Find where the given text appears and provide that cell's center as [x, y] coordinate. 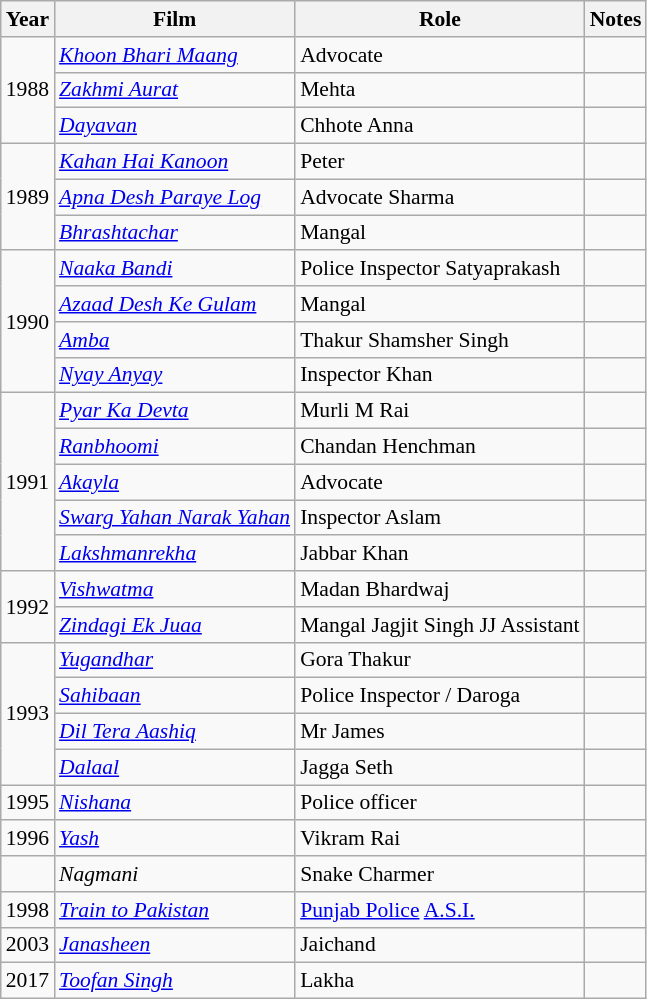
1998 [28, 910]
Janasheen [174, 945]
Train to Pakistan [174, 910]
1989 [28, 198]
Mangal Jagjit Singh JJ Assistant [440, 625]
Naaka Bandi [174, 269]
Toofan Singh [174, 981]
Sahibaan [174, 696]
Yugandhar [174, 660]
Vikram Rai [440, 839]
Akayla [174, 482]
Police officer [440, 803]
Year [28, 19]
Jabbar Khan [440, 554]
Punjab Police A.S.I. [440, 910]
Lakha [440, 981]
Dalaal [174, 767]
Inspector Khan [440, 375]
Amba [174, 340]
Mehta [440, 90]
1990 [28, 322]
Lakshmanrekha [174, 554]
Snake Charmer [440, 874]
Dil Tera Aashiq [174, 732]
2017 [28, 981]
Thakur Shamsher Singh [440, 340]
Notes [616, 19]
Vishwatma [174, 589]
Jaichand [440, 945]
Pyar Ka Devta [174, 411]
Swarg Yahan Narak Yahan [174, 518]
Azaad Desh Ke Gulam [174, 304]
Film [174, 19]
Gora Thakur [440, 660]
Inspector Aslam [440, 518]
Khoon Bhari Maang [174, 55]
Nagmani [174, 874]
Peter [440, 162]
1995 [28, 803]
Madan Bhardwaj [440, 589]
Yash [174, 839]
Nishana [174, 803]
Jagga Seth [440, 767]
Apna Desh Paraye Log [174, 197]
Ranbhoomi [174, 447]
Police Inspector Satyaprakash [440, 269]
1996 [28, 839]
Zakhmi Aurat [174, 90]
Nyay Anyay [174, 375]
1991 [28, 482]
Chhote Anna [440, 126]
Advocate Sharma [440, 197]
1988 [28, 90]
1993 [28, 713]
Murli M Rai [440, 411]
Kahan Hai Kanoon [174, 162]
2003 [28, 945]
Chandan Henchman [440, 447]
Mr James [440, 732]
1992 [28, 606]
Zindagi Ek Juaa [174, 625]
Role [440, 19]
Bhrashtachar [174, 233]
Dayavan [174, 126]
Police Inspector / Daroga [440, 696]
